Pinpoint the cell where the given text exists, returning its [x, y] midpoint coordinate. 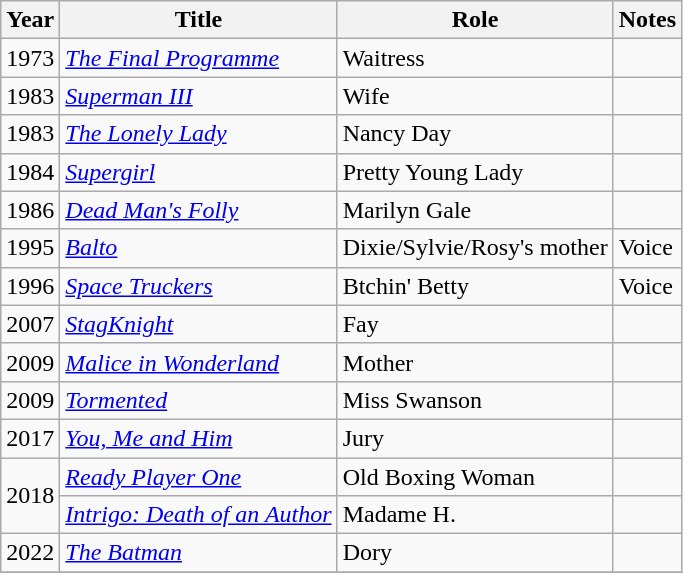
Year [30, 20]
Intrigo: Death of an Author [198, 515]
Miss Swanson [475, 400]
2017 [30, 438]
Role [475, 20]
1986 [30, 210]
2022 [30, 553]
Mother [475, 362]
1984 [30, 172]
Dead Man's Folly [198, 210]
1996 [30, 286]
You, Me and Him [198, 438]
Tormented [198, 400]
Marilyn Gale [475, 210]
Old Boxing Woman [475, 477]
2007 [30, 324]
Balto [198, 248]
Notes [647, 20]
The Final Programme [198, 58]
Ready Player One [198, 477]
Space Truckers [198, 286]
Fay [475, 324]
Dixie/Sylvie/Rosy's mother [475, 248]
1973 [30, 58]
Supergirl [198, 172]
Wife [475, 96]
Title [198, 20]
The Batman [198, 553]
Dory [475, 553]
The Lonely Lady [198, 134]
1995 [30, 248]
Madame H. [475, 515]
Jury [475, 438]
2018 [30, 496]
Waitress [475, 58]
Superman III [198, 96]
Nancy Day [475, 134]
Pretty Young Lady [475, 172]
StagKnight [198, 324]
Btchin' Betty [475, 286]
Malice in Wonderland [198, 362]
